Detect which cell encompasses the target text, then output its [x, y] center coordinate. 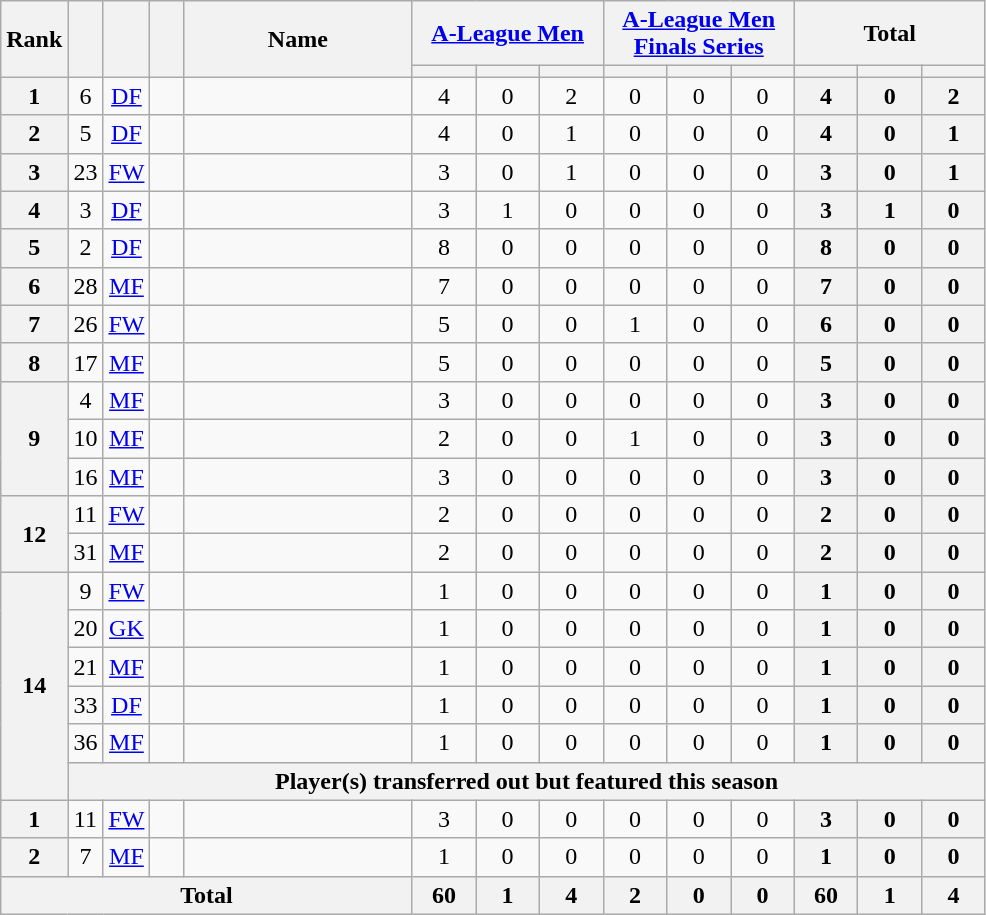
20 [86, 629]
31 [86, 553]
GK [126, 629]
28 [86, 286]
Rank [34, 39]
16 [86, 477]
12 [34, 534]
17 [86, 362]
A-League Men [508, 34]
36 [86, 743]
14 [34, 686]
A-League Men Finals Series [698, 34]
Name [298, 39]
10 [86, 438]
26 [86, 324]
33 [86, 705]
Player(s) transferred out but featured this season [526, 781]
23 [86, 172]
21 [86, 667]
